Determine the (x, y) coordinate at the center of the cell enclosing the given text.  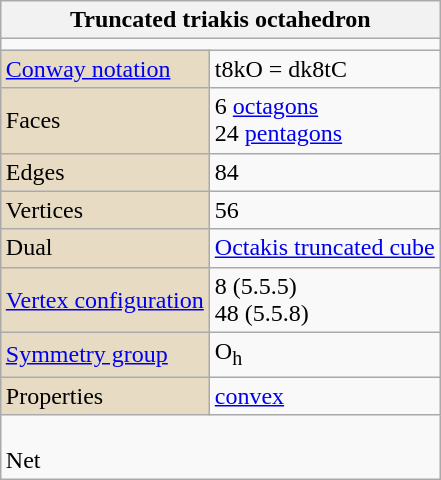
Net (220, 448)
Vertices (104, 210)
Edges (104, 172)
Truncated triakis octahedron (220, 20)
6 octagons24 pentagons (324, 120)
Oh (324, 354)
Vertex configuration (104, 300)
Dual (104, 248)
56 (324, 210)
Symmetry group (104, 354)
Faces (104, 120)
Properties (104, 396)
8 (5.5.5)48 (5.5.8) (324, 300)
Conway notation (104, 69)
Octakis truncated cube (324, 248)
84 (324, 172)
t8kO = dk8tC (324, 69)
convex (324, 396)
